For the text-containing cell, return its midpoint in (x, y) coordinate format. 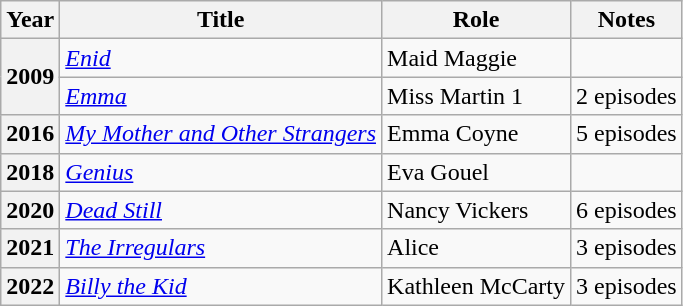
Genius (221, 172)
2020 (30, 210)
Emma Coyne (476, 134)
2022 (30, 286)
2018 (30, 172)
2016 (30, 134)
Nancy Vickers (476, 210)
Billy the Kid (221, 286)
Kathleen McCarty (476, 286)
Emma (221, 96)
2009 (30, 77)
2021 (30, 248)
Alice (476, 248)
Dead Still (221, 210)
6 episodes (627, 210)
The Irregulars (221, 248)
My Mother and Other Strangers (221, 134)
Enid (221, 58)
Role (476, 20)
Maid Maggie (476, 58)
5 episodes (627, 134)
Year (30, 20)
Eva Gouel (476, 172)
Title (221, 20)
Miss Martin 1 (476, 96)
2 episodes (627, 96)
Notes (627, 20)
